Pinpoint the cell where the given text exists, returning its (x, y) midpoint coordinate. 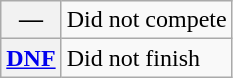
DNF (31, 58)
Did not finish (146, 58)
Did not compete (146, 20)
— (31, 20)
